Identify which cell holds the provided text, then report its (x, y) central coordinate. 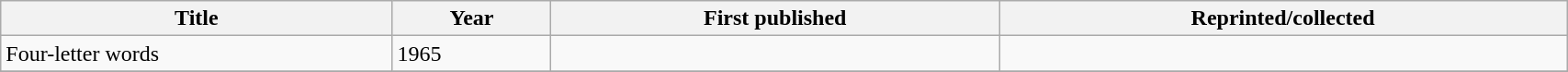
1965 (472, 54)
Four-letter words (197, 54)
Year (472, 18)
Reprinted/collected (1283, 18)
First published (775, 18)
Title (197, 18)
